Determine the (X, Y) coordinate at the center of the cell enclosing the given text.  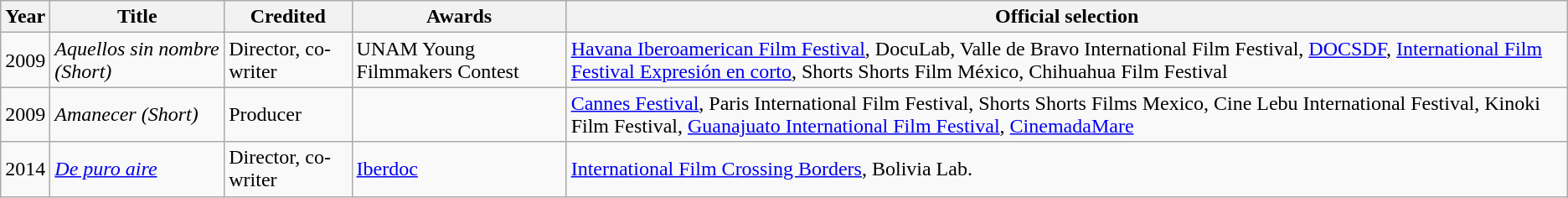
Amanecer (Short) (137, 114)
Title (137, 17)
Aquellos sin nombre (Short) (137, 60)
De puro aire (137, 169)
2014 (25, 169)
Official selection (1067, 17)
International Film Crossing Borders, Bolivia Lab. (1067, 169)
Credited (288, 17)
Awards (459, 17)
UNAM Young Filmmakers Contest (459, 60)
Producer (288, 114)
Iberdoc (459, 169)
Year (25, 17)
